For the text-containing cell, return its midpoint in (X, Y) coordinate format. 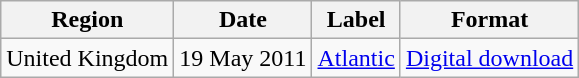
Region (88, 20)
Date (243, 20)
Format (489, 20)
Digital download (489, 58)
19 May 2011 (243, 58)
Label (356, 20)
United Kingdom (88, 58)
Atlantic (356, 58)
